Capture the cell that displays the provided text and extract its [X, Y] central coordinate. 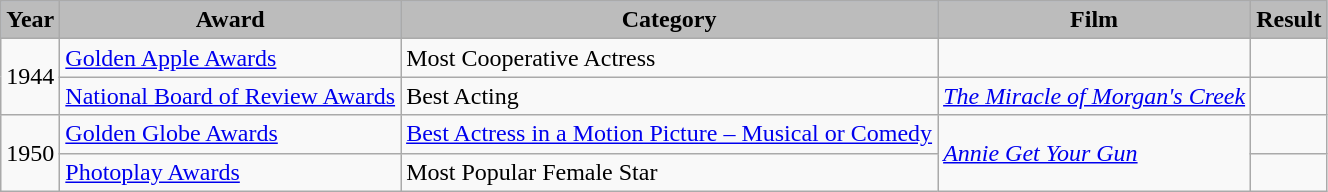
Best Acting [670, 96]
1950 [30, 153]
Most Popular Female Star [670, 172]
Film [1094, 20]
Result [1289, 20]
Annie Get Your Gun [1094, 153]
Photoplay Awards [230, 172]
National Board of Review Awards [230, 96]
The Miracle of Morgan's Creek [1094, 96]
Award [230, 20]
Golden Apple Awards [230, 58]
Most Cooperative Actress [670, 58]
Category [670, 20]
1944 [30, 77]
Golden Globe Awards [230, 134]
Year [30, 20]
Best Actress in a Motion Picture – Musical or Comedy [670, 134]
